Return the [X, Y] coordinate for the center point of the cell that contains the specified text.  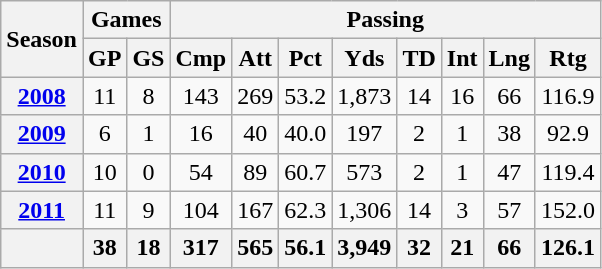
2009 [42, 134]
167 [256, 210]
62.3 [306, 210]
119.4 [568, 172]
21 [462, 248]
Att [256, 58]
0 [148, 172]
565 [256, 248]
60.7 [306, 172]
8 [148, 96]
2011 [42, 210]
9 [148, 210]
GS [148, 58]
40 [256, 134]
2008 [42, 96]
269 [256, 96]
2010 [42, 172]
3 [462, 210]
197 [364, 134]
Cmp [201, 58]
32 [419, 248]
56.1 [306, 248]
Pct [306, 58]
53.2 [306, 96]
10 [104, 172]
3,949 [364, 248]
Rtg [568, 58]
54 [201, 172]
152.0 [568, 210]
92.9 [568, 134]
47 [509, 172]
143 [201, 96]
18 [148, 248]
1,873 [364, 96]
6 [104, 134]
Yds [364, 58]
317 [201, 248]
Passing [386, 20]
Season [42, 39]
40.0 [306, 134]
126.1 [568, 248]
GP [104, 58]
116.9 [568, 96]
57 [509, 210]
Games [126, 20]
Lng [509, 58]
1,306 [364, 210]
573 [364, 172]
TD [419, 58]
104 [201, 210]
89 [256, 172]
Int [462, 58]
